From the cell containing the given text, extract its center point as [X, Y] coordinate. 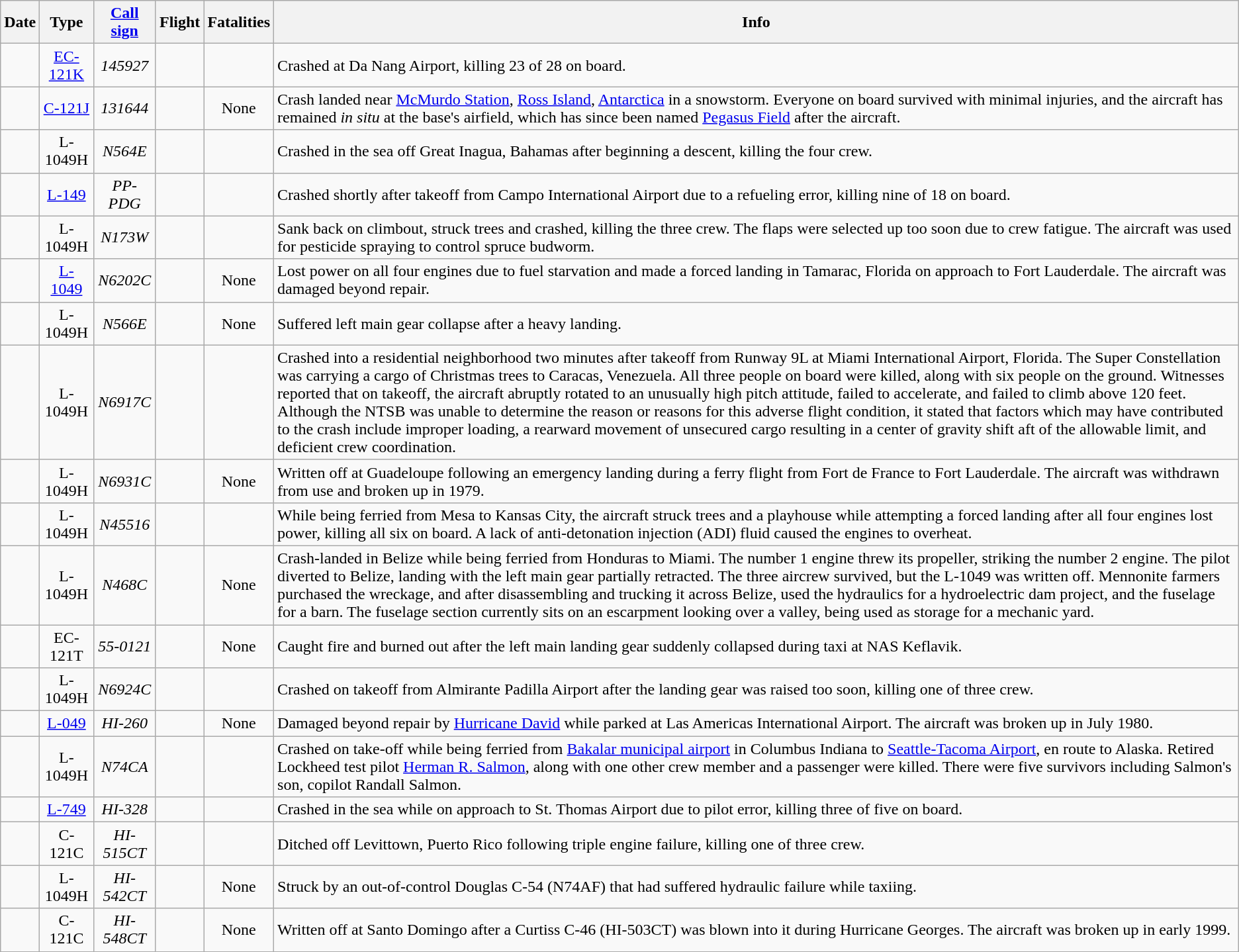
N566E [124, 323]
Type [66, 23]
HI-515CT [124, 843]
HI-548CT [124, 929]
Fatalities [239, 23]
C-121J [66, 109]
Crashed at Da Nang Airport, killing 23 of 28 on board. [757, 65]
N468C [124, 585]
Call sign [124, 23]
PP-PDG [124, 195]
EC-121K [66, 65]
N6924C [124, 690]
145927 [124, 65]
L-049 [66, 724]
Ditched off Levittown, Puerto Rico following triple engine failure, killing one of three crew. [757, 843]
Date [20, 23]
HI-542CT [124, 887]
HI-328 [124, 810]
HI-260 [124, 724]
Crashed in the sea off Great Inagua, Bahamas after beginning a descent, killing the four crew. [757, 151]
N6202C [124, 281]
131644 [124, 109]
55-0121 [124, 646]
Flight [179, 23]
Crashed on takeoff from Almirante Padilla Airport after the landing gear was raised too soon, killing one of three crew. [757, 690]
Struck by an out-of-control Douglas C-54 (N74AF) that had suffered hydraulic failure while taxiing. [757, 887]
L-749 [66, 810]
N74CA [124, 767]
L-149 [66, 195]
EC-121T [66, 646]
N6917C [124, 403]
Suffered left main gear collapse after a heavy landing. [757, 323]
L-1049 [66, 281]
N173W [124, 237]
N6931C [124, 481]
Crashed shortly after takeoff from Campo International Airport due to a refueling error, killing nine of 18 on board. [757, 195]
N564E [124, 151]
Damaged beyond repair by Hurricane David while parked at Las Americas International Airport. The aircraft was broken up in July 1980. [757, 724]
Caught fire and burned out after the left main landing gear suddenly collapsed during taxi at NAS Keflavik. [757, 646]
Info [757, 23]
N45516 [124, 524]
Written off at Santo Domingo after a Curtiss C-46 (HI-503CT) was blown into it during Hurricane Georges. The aircraft was broken up in early 1999. [757, 929]
Crashed in the sea while on approach to St. Thomas Airport due to pilot error, killing three of five on board. [757, 810]
